Pinpoint the cell where the given text exists, returning its (X, Y) midpoint coordinate. 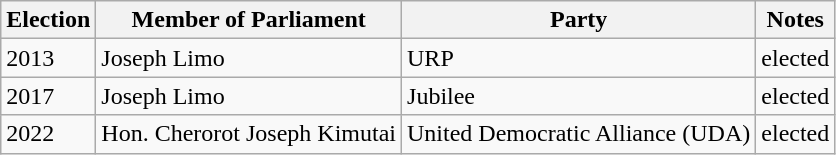
Member of Parliament (249, 20)
Notes (796, 20)
Party (579, 20)
Election (48, 20)
2022 (48, 134)
Hon. Cherorot Joseph Kimutai (249, 134)
URP (579, 58)
2013 (48, 58)
2017 (48, 96)
United Democratic Alliance (UDA) (579, 134)
Jubilee (579, 96)
